Determine the (x, y) coordinate at the center of the cell enclosing the given text.  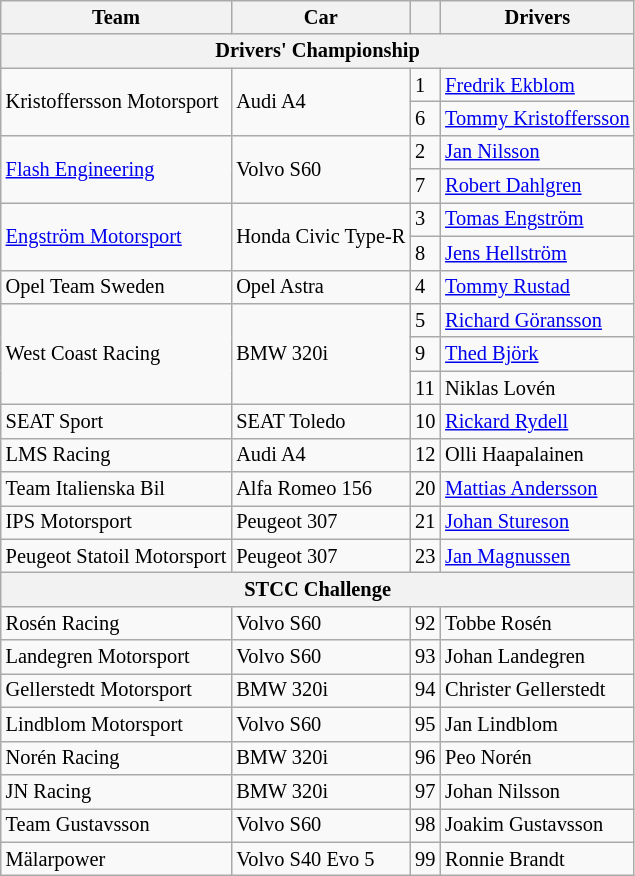
Jan Magnussen (537, 556)
8 (425, 253)
99 (425, 859)
5 (425, 320)
Johan Stureson (537, 522)
Joakim Gustavsson (537, 825)
Jan Nilsson (537, 152)
JN Racing (116, 791)
SEAT Sport (116, 421)
Lindblom Motorsport (116, 724)
Opel Astra (320, 287)
9 (425, 354)
94 (425, 690)
Tommy Kristoffersson (537, 118)
Jan Lindblom (537, 724)
Peugeot Statoil Motorsport (116, 556)
95 (425, 724)
98 (425, 825)
Volvo S40 Evo 5 (320, 859)
Jens Hellström (537, 253)
Flash Engineering (116, 168)
Fredrik Ekblom (537, 85)
Ronnie Brandt (537, 859)
97 (425, 791)
West Coast Racing (116, 354)
6 (425, 118)
IPS Motorsport (116, 522)
7 (425, 186)
Olli Haapalainen (537, 455)
3 (425, 219)
LMS Racing (116, 455)
Peo Norén (537, 758)
1 (425, 85)
Niklas Lovén (537, 388)
10 (425, 421)
Christer Gellerstedt (537, 690)
Honda Civic Type-R (320, 236)
Alfa Romeo 156 (320, 489)
Tobbe Rosén (537, 623)
Thed Björk (537, 354)
23 (425, 556)
SEAT Toledo (320, 421)
Mälarpower (116, 859)
Rickard Rydell (537, 421)
Team Gustavsson (116, 825)
4 (425, 287)
Car (320, 17)
Landegren Motorsport (116, 657)
93 (425, 657)
Mattias Andersson (537, 489)
Kristoffersson Motorsport (116, 102)
Opel Team Sweden (116, 287)
Johan Landegren (537, 657)
Engström Motorsport (116, 236)
12 (425, 455)
92 (425, 623)
21 (425, 522)
Team Italienska Bil (116, 489)
STCC Challenge (318, 589)
Johan Nilsson (537, 791)
Team (116, 17)
Tommy Rustad (537, 287)
Gellerstedt Motorsport (116, 690)
2 (425, 152)
Tomas Engström (537, 219)
Drivers (537, 17)
Richard Göransson (537, 320)
11 (425, 388)
Rosén Racing (116, 623)
Norén Racing (116, 758)
20 (425, 489)
Robert Dahlgren (537, 186)
96 (425, 758)
Drivers' Championship (318, 51)
